Pinpoint the cell where the given text exists, returning its (x, y) midpoint coordinate. 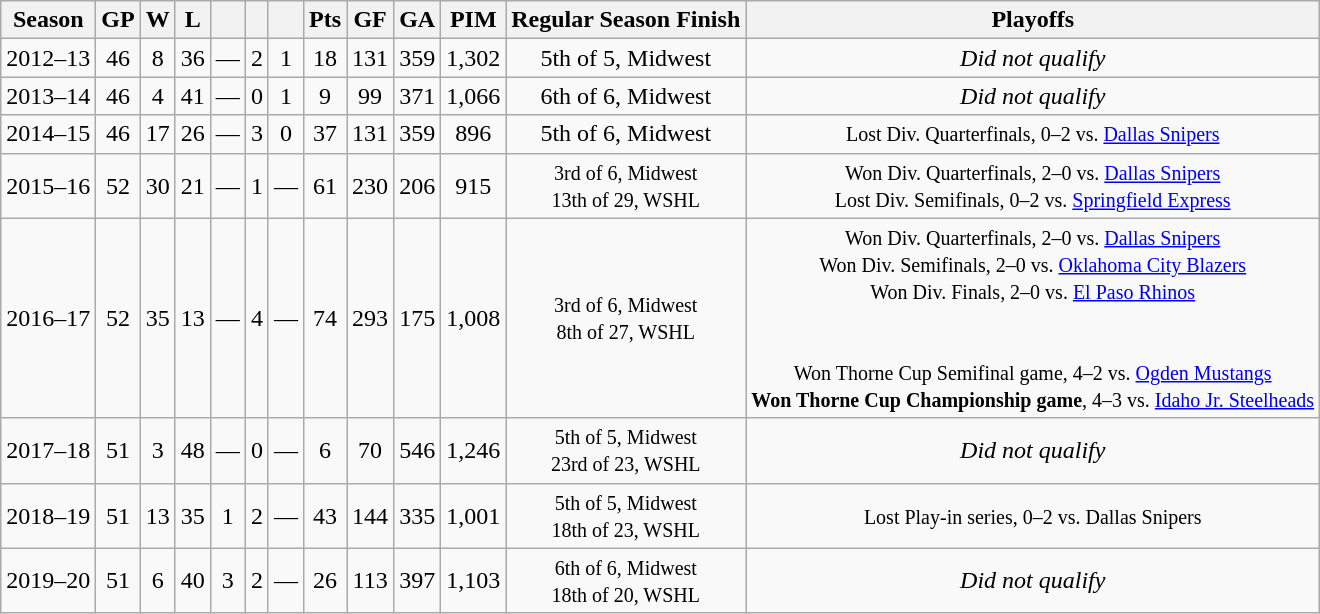
18 (326, 58)
2017–18 (48, 450)
Playoffs (1033, 20)
1,066 (474, 96)
546 (418, 450)
Lost Div. Quarterfinals, 0–2 vs. Dallas Snipers (1033, 134)
21 (192, 186)
1,103 (474, 580)
17 (158, 134)
1,001 (474, 516)
144 (370, 516)
113 (370, 580)
36 (192, 58)
2014–15 (48, 134)
43 (326, 516)
8 (158, 58)
L (192, 20)
Won Div. Quarterfinals, 2–0 vs. Dallas SnipersLost Div. Semifinals, 0–2 vs. Springfield Express (1033, 186)
5th of 5, Midwest (626, 58)
GP (118, 20)
9 (326, 96)
2012–13 (48, 58)
1,008 (474, 318)
915 (474, 186)
175 (418, 318)
Season (48, 20)
61 (326, 186)
70 (370, 450)
5th of 6, Midwest (626, 134)
335 (418, 516)
206 (418, 186)
Pts (326, 20)
6th of 6, Midwest (626, 96)
PIM (474, 20)
2019–20 (48, 580)
1,246 (474, 450)
371 (418, 96)
W (158, 20)
397 (418, 580)
48 (192, 450)
5th of 5, Midwest18th of 23, WSHL (626, 516)
293 (370, 318)
30 (158, 186)
896 (474, 134)
3rd of 6, Midwest13th of 29, WSHL (626, 186)
GF (370, 20)
99 (370, 96)
3rd of 6, Midwest8th of 27, WSHL (626, 318)
37 (326, 134)
40 (192, 580)
GA (418, 20)
2018–19 (48, 516)
5th of 5, Midwest23rd of 23, WSHL (626, 450)
2016–17 (48, 318)
2015–16 (48, 186)
230 (370, 186)
Lost Play-in series, 0–2 vs. Dallas Snipers (1033, 516)
1,302 (474, 58)
Regular Season Finish (626, 20)
74 (326, 318)
2013–14 (48, 96)
6th of 6, Midwest18th of 20, WSHL (626, 580)
41 (192, 96)
